Return the (x, y) coordinate for the center point of the cell that contains the specified text.  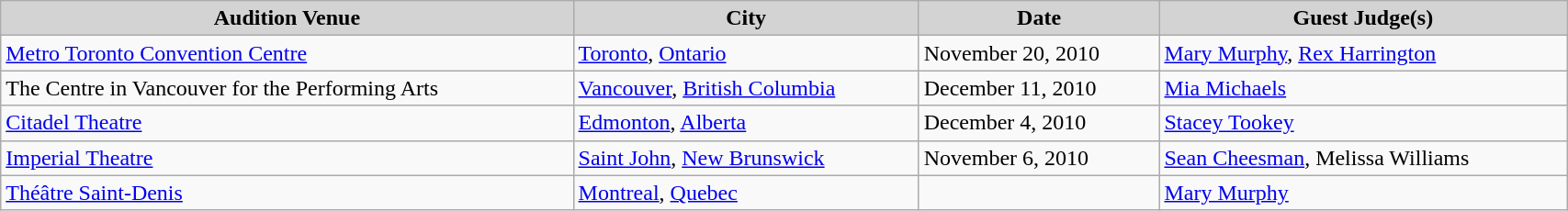
Guest Judge(s) (1363, 18)
Toronto, Ontario (746, 53)
Imperial Theatre (287, 158)
Vancouver, British Columbia (746, 88)
City (746, 18)
Mia Michaels (1363, 88)
Citadel Theatre (287, 123)
Stacey Tookey (1363, 123)
Montreal, Quebec (746, 193)
Date (1039, 18)
Metro Toronto Convention Centre (287, 53)
Théâtre Saint-Denis (287, 193)
Sean Cheesman, Melissa Williams (1363, 158)
Edmonton, Alberta (746, 123)
Saint John, New Brunswick (746, 158)
November 20, 2010 (1039, 53)
Mary Murphy, Rex Harrington (1363, 53)
Mary Murphy (1363, 193)
The Centre in Vancouver for the Performing Arts (287, 88)
November 6, 2010 (1039, 158)
Audition Venue (287, 18)
December 11, 2010 (1039, 88)
December 4, 2010 (1039, 123)
